Locate the cell with the specified text and output its (x, y) center coordinate. 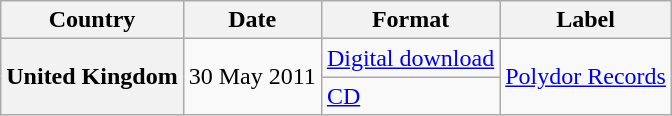
30 May 2011 (252, 77)
Date (252, 20)
Label (586, 20)
Digital download (410, 58)
United Kingdom (92, 77)
Format (410, 20)
CD (410, 96)
Country (92, 20)
Polydor Records (586, 77)
